Identify which cell holds the provided text, then report its (x, y) central coordinate. 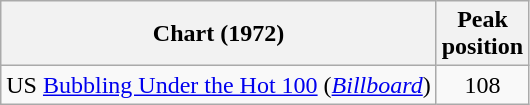
108 (482, 85)
Chart (1972) (218, 34)
Peakposition (482, 34)
US Bubbling Under the Hot 100 (Billboard) (218, 85)
